Return the [x, y] coordinate for the center point of the cell that contains the specified text.  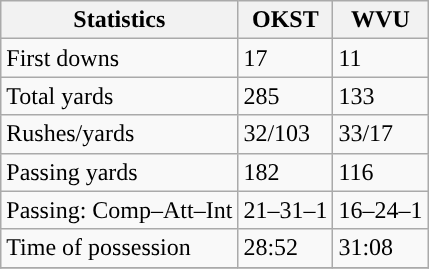
Time of possession [120, 248]
182 [286, 172]
11 [380, 58]
Total yards [120, 96]
133 [380, 96]
32/103 [286, 134]
Passing yards [120, 172]
Passing: Comp–Att–Int [120, 210]
28:52 [286, 248]
OKST [286, 20]
33/17 [380, 134]
First downs [120, 58]
285 [286, 96]
WVU [380, 20]
17 [286, 58]
Statistics [120, 20]
16–24–1 [380, 210]
Rushes/yards [120, 134]
31:08 [380, 248]
116 [380, 172]
21–31–1 [286, 210]
